Capture the cell that displays the provided text and extract its (x, y) central coordinate. 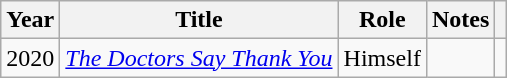
Title (199, 20)
Himself (382, 58)
The Doctors Say Thank You (199, 58)
Notes (460, 20)
2020 (30, 58)
Role (382, 20)
Year (30, 20)
